Capture the cell that displays the provided text and extract its (X, Y) central coordinate. 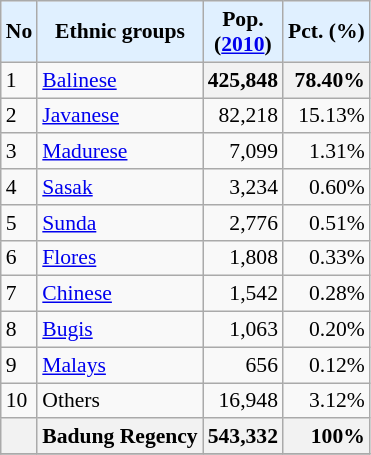
6 (20, 258)
Others (120, 401)
656 (243, 365)
Sasak (120, 187)
Flores (120, 258)
78.40% (326, 80)
543,332 (243, 437)
82,218 (243, 116)
2,776 (243, 223)
Pop. (2010) (243, 32)
0.20% (326, 330)
5 (20, 223)
1,808 (243, 258)
Balinese (120, 80)
Ethnic groups (120, 32)
15.13% (326, 116)
100% (326, 437)
8 (20, 330)
425,848 (243, 80)
2 (20, 116)
0.33% (326, 258)
1.31% (326, 152)
3 (20, 152)
1,063 (243, 330)
1 (20, 80)
0.12% (326, 365)
No (20, 32)
3,234 (243, 187)
1,542 (243, 294)
7 (20, 294)
Madurese (120, 152)
9 (20, 365)
7,099 (243, 152)
16,948 (243, 401)
10 (20, 401)
Chinese (120, 294)
Badung Regency (120, 437)
3.12% (326, 401)
Bugis (120, 330)
Javanese (120, 116)
4 (20, 187)
Pct. (%) (326, 32)
Malays (120, 365)
0.60% (326, 187)
0.28% (326, 294)
Sunda (120, 223)
0.51% (326, 223)
